Find where the given text appears and provide that cell's center as [X, Y] coordinate. 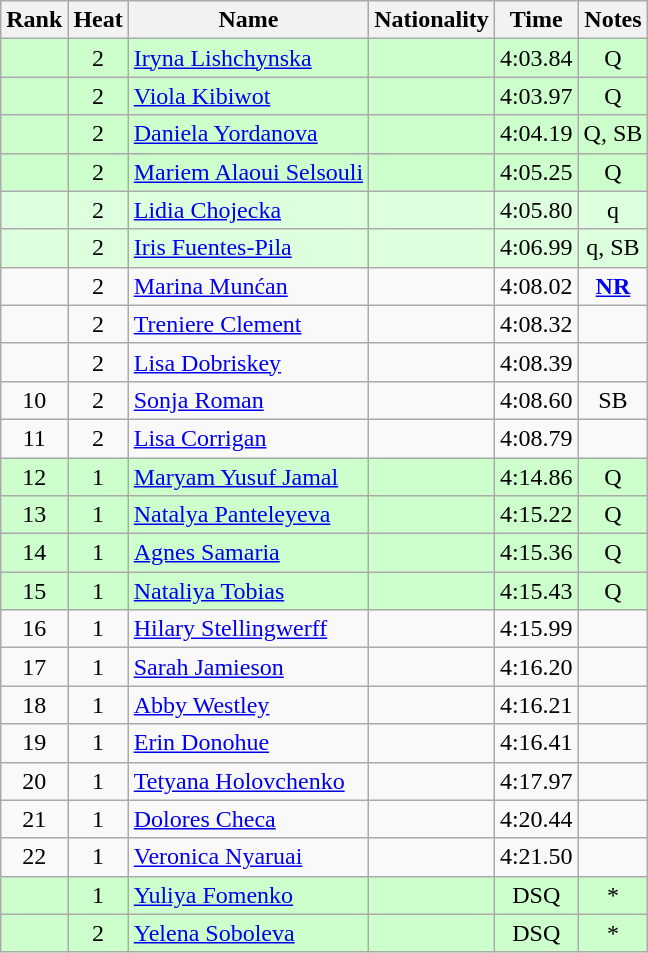
Erin Donohue [248, 743]
Viola Kibiwot [248, 96]
q [613, 210]
Iris Fuentes-Pila [248, 248]
Agnes Samaria [248, 553]
Time [536, 20]
4:21.50 [536, 857]
4:16.41 [536, 743]
Dolores Checa [248, 819]
4:08.32 [536, 324]
4:05.25 [536, 172]
Marina Munćan [248, 286]
Sonja Roman [248, 400]
20 [34, 781]
17 [34, 667]
4:20.44 [536, 819]
4:15.43 [536, 591]
Lidia Chojecka [248, 210]
13 [34, 515]
SB [613, 400]
11 [34, 438]
q, SB [613, 248]
4:08.60 [536, 400]
18 [34, 705]
4:08.79 [536, 438]
14 [34, 553]
4:06.99 [536, 248]
12 [34, 477]
Yelena Soboleva [248, 933]
4:15.36 [536, 553]
Notes [613, 20]
4:08.02 [536, 286]
4:03.84 [536, 58]
16 [34, 629]
4:17.97 [536, 781]
Iryna Lishchynska [248, 58]
4:08.39 [536, 362]
4:03.97 [536, 96]
4:05.80 [536, 210]
22 [34, 857]
Yuliya Fomenko [248, 895]
NR [613, 286]
4:15.99 [536, 629]
4:15.22 [536, 515]
Hilary Stellingwerff [248, 629]
Name [248, 20]
Lisa Dobriskey [248, 362]
Maryam Yusuf Jamal [248, 477]
Treniere Clement [248, 324]
Veronica Nyaruai [248, 857]
4:16.20 [536, 667]
Nationality [432, 20]
Lisa Corrigan [248, 438]
Sarah Jamieson [248, 667]
Daniela Yordanova [248, 134]
Tetyana Holovchenko [248, 781]
4:14.86 [536, 477]
21 [34, 819]
Mariem Alaoui Selsouli [248, 172]
Rank [34, 20]
Heat [98, 20]
15 [34, 591]
Nataliya Tobias [248, 591]
Q, SB [613, 134]
4:16.21 [536, 705]
Abby Westley [248, 705]
4:04.19 [536, 134]
19 [34, 743]
Natalya Panteleyeva [248, 515]
10 [34, 400]
